Find where the given text appears and provide that cell's center as (x, y) coordinate. 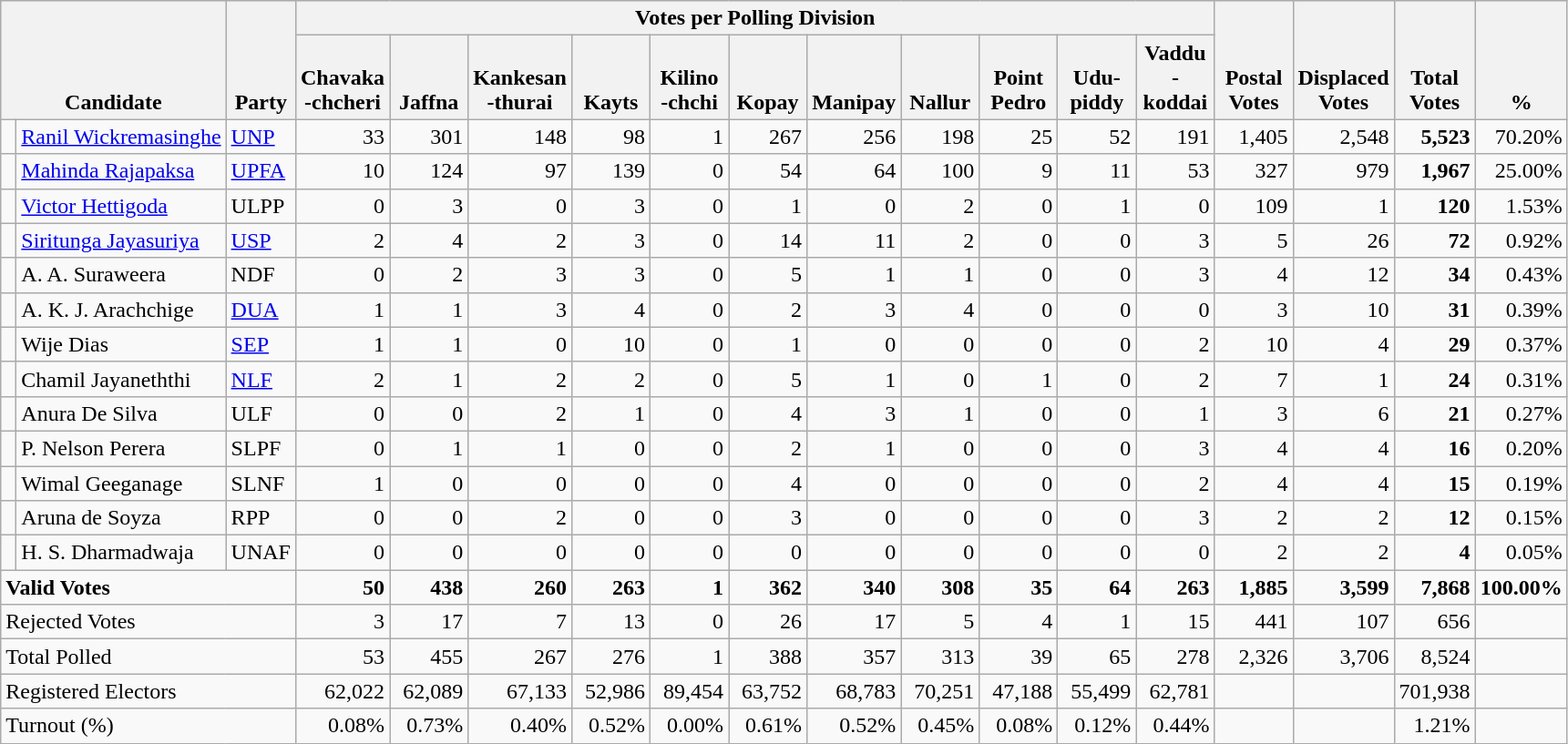
388 (768, 657)
97 (520, 171)
Kopay (768, 77)
Jaffna (429, 77)
0.43% (1522, 275)
276 (610, 657)
SLPF (261, 448)
340 (855, 587)
0.05% (1522, 553)
0.12% (1097, 726)
31 (1434, 310)
Wije Dias (121, 344)
52 (1097, 137)
120 (1434, 206)
25.00% (1522, 171)
25 (1019, 137)
89,454 (689, 691)
Manipay (855, 77)
Mahinda Rajapaksa (121, 171)
Total Votes (1434, 60)
NLF (261, 379)
3,706 (1343, 657)
ULF (261, 413)
Udu-piddy (1097, 77)
% (1522, 60)
313 (940, 657)
148 (520, 137)
0.39% (1522, 310)
16 (1434, 448)
Wimal Geeganage (121, 484)
109 (1254, 206)
47,188 (1019, 691)
139 (610, 171)
6 (1343, 413)
Registered Electors (149, 691)
Votes per Polling Division (754, 18)
54 (768, 171)
UPFA (261, 171)
68,783 (855, 691)
1,967 (1434, 171)
Ranil Wickremasinghe (121, 137)
1,405 (1254, 137)
3,599 (1343, 587)
98 (610, 137)
327 (1254, 171)
21 (1434, 413)
701,938 (1434, 691)
Siritunga Jayasuriya (121, 240)
34 (1434, 275)
39 (1019, 657)
PointPedro (1019, 77)
62,781 (1175, 691)
0.37% (1522, 344)
Rejected Votes (149, 622)
Victor Hettigoda (121, 206)
63,752 (768, 691)
357 (855, 657)
A. A. Suraweera (121, 275)
0.92% (1522, 240)
72 (1434, 240)
55,499 (1097, 691)
0.61% (768, 726)
Turnout (%) (149, 726)
DUA (261, 310)
1.53% (1522, 206)
50 (343, 587)
24 (1434, 379)
Candidate (113, 60)
362 (768, 587)
0.19% (1522, 484)
191 (1175, 137)
198 (940, 137)
52,986 (610, 691)
NDF (261, 275)
438 (429, 587)
7,868 (1434, 587)
Party (261, 60)
70,251 (940, 691)
H. S. Dharmadwaja (121, 553)
67,133 (520, 691)
Kilino-chchi (689, 77)
70.20% (1522, 137)
13 (610, 622)
100 (940, 171)
0.15% (1522, 518)
0.27% (1522, 413)
979 (1343, 171)
1,885 (1254, 587)
RPP (261, 518)
8,524 (1434, 657)
Anura De Silva (121, 413)
Nallur (940, 77)
62,089 (429, 691)
Aruna de Soyza (121, 518)
455 (429, 657)
Kayts (610, 77)
A. K. J. Arachchige (121, 310)
USP (261, 240)
SLNF (261, 484)
5,523 (1434, 137)
Chavaka-chcheri (343, 77)
441 (1254, 622)
DisplacedVotes (1343, 60)
14 (768, 240)
Chamil Jayaneththi (121, 379)
0.44% (1175, 726)
0.45% (940, 726)
SEP (261, 344)
35 (1019, 587)
0.73% (429, 726)
100.00% (1522, 587)
308 (940, 587)
256 (855, 137)
P. Nelson Perera (121, 448)
124 (429, 171)
0.00% (689, 726)
UNP (261, 137)
ULPP (261, 206)
33 (343, 137)
1.21% (1434, 726)
278 (1175, 657)
0.40% (520, 726)
107 (1343, 622)
9 (1019, 171)
2,326 (1254, 657)
Total Polled (149, 657)
0.31% (1522, 379)
0.20% (1522, 448)
UNAF (261, 553)
Kankesan-thurai (520, 77)
Valid Votes (149, 587)
656 (1434, 622)
PostalVotes (1254, 60)
260 (520, 587)
301 (429, 137)
65 (1097, 657)
2,548 (1343, 137)
Vaddu-koddai (1175, 77)
62,022 (343, 691)
29 (1434, 344)
